Search for the cell housing the specified text and yield its [x, y] center coordinate. 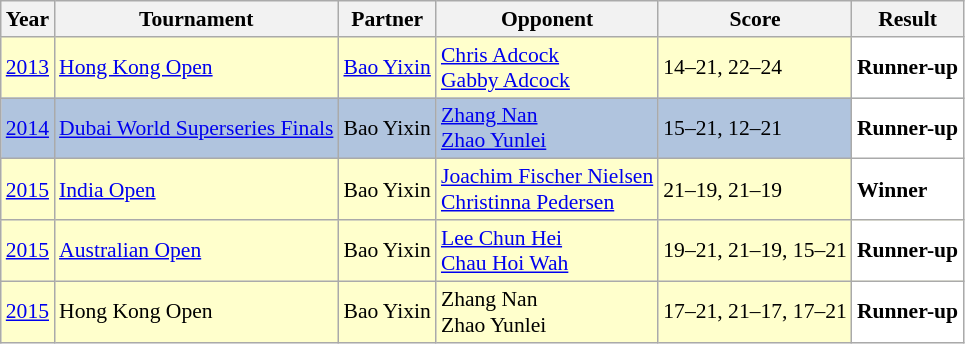
17–21, 21–17, 17–21 [755, 312]
19–21, 21–19, 15–21 [755, 250]
2014 [28, 128]
Chris Adcock Gabby Adcock [547, 68]
Lee Chun Hei Chau Hoi Wah [547, 250]
15–21, 12–21 [755, 128]
Partner [386, 19]
2013 [28, 68]
21–19, 21–19 [755, 190]
Year [28, 19]
Opponent [547, 19]
India Open [196, 190]
Australian Open [196, 250]
Dubai World Superseries Finals [196, 128]
Score [755, 19]
Tournament [196, 19]
Result [908, 19]
Winner [908, 190]
14–21, 22–24 [755, 68]
Joachim Fischer Nielsen Christinna Pedersen [547, 190]
